Search for the cell housing the specified text and yield its (x, y) center coordinate. 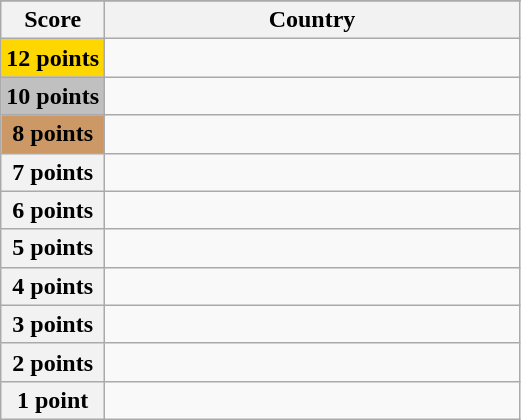
1 point (53, 400)
Country (312, 20)
8 points (53, 134)
5 points (53, 248)
4 points (53, 286)
7 points (53, 172)
2 points (53, 362)
10 points (53, 96)
3 points (53, 324)
12 points (53, 58)
6 points (53, 210)
Score (53, 20)
